Determine the [X, Y] coordinate at the center of the cell enclosing the given text.  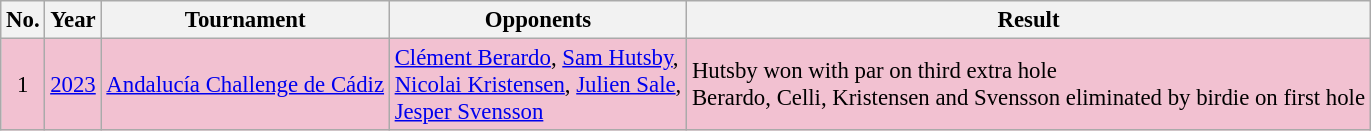
No. [23, 20]
Opponents [538, 20]
Clément Berardo, Sam Hutsby, Nicolai Kristensen, Julien Sale, Jesper Svensson [538, 85]
Result [1029, 20]
1 [23, 85]
Hutsby won with par on third extra holeBerardo, Celli, Kristensen and Svensson eliminated by birdie on first hole [1029, 85]
Andalucía Challenge de Cádiz [245, 85]
Year [73, 20]
2023 [73, 85]
Tournament [245, 20]
